Search for the cell housing the specified text and yield its [X, Y] center coordinate. 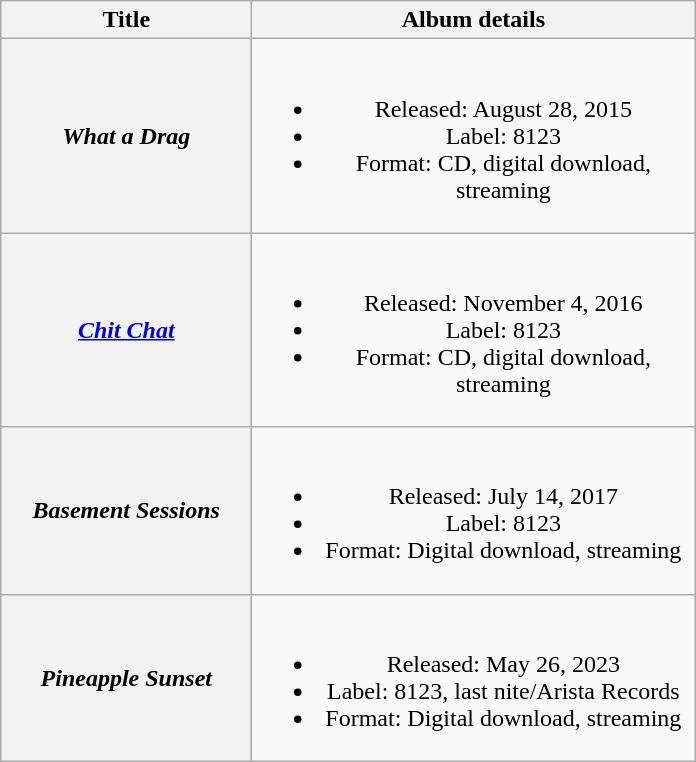
Chit Chat [126, 330]
Released: August 28, 2015Label: 8123Format: CD, digital download, streaming [474, 136]
Basement Sessions [126, 510]
What a Drag [126, 136]
Title [126, 20]
Album details [474, 20]
Pineapple Sunset [126, 678]
Released: July 14, 2017Label: 8123Format: Digital download, streaming [474, 510]
Released: May 26, 2023Label: 8123, last nite/Arista RecordsFormat: Digital download, streaming [474, 678]
Released: November 4, 2016Label: 8123Format: CD, digital download, streaming [474, 330]
